Extract the [X, Y] coordinate from the center of the cell holding the provided text.  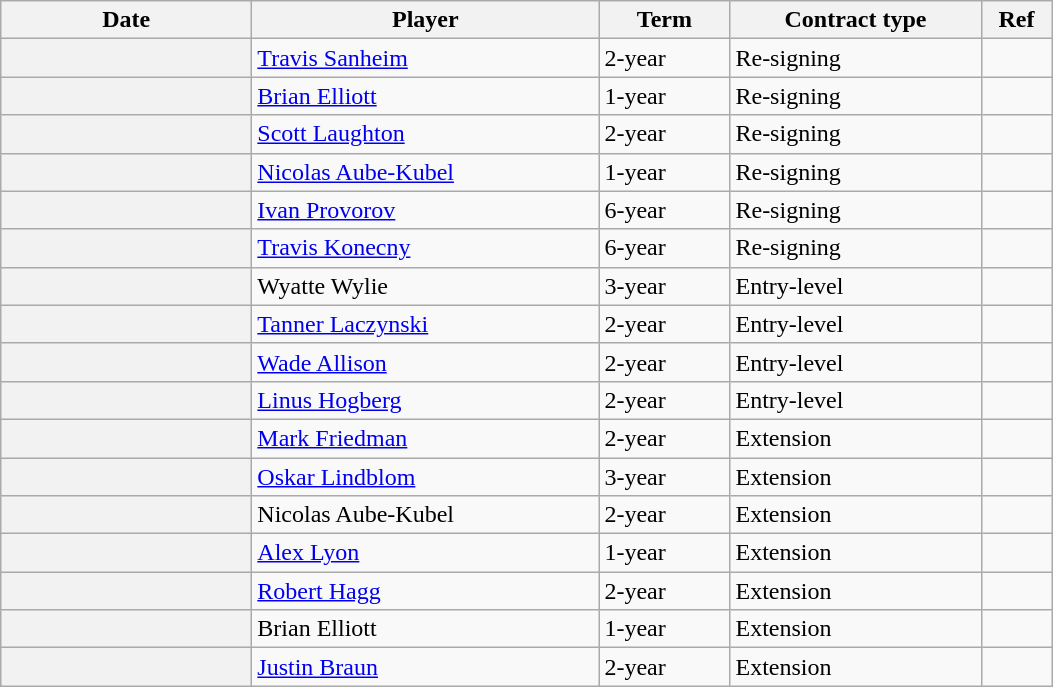
Mark Friedman [426, 438]
Term [664, 20]
Linus Hogberg [426, 400]
Travis Konecny [426, 248]
Wyatte Wylie [426, 286]
Travis Sanheim [426, 58]
Oskar Lindblom [426, 477]
Date [126, 20]
Ivan Provorov [426, 210]
Ref [1016, 20]
Player [426, 20]
Tanner Laczynski [426, 324]
Robert Hagg [426, 591]
Justin Braun [426, 667]
Scott Laughton [426, 134]
Alex Lyon [426, 553]
Contract type [856, 20]
Wade Allison [426, 362]
